Scan for the cell matching the given text and deliver its (X, Y) coordinate at center. 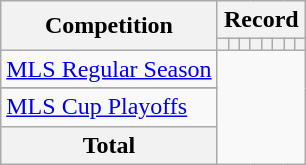
Record (261, 20)
Total (109, 145)
MLS Cup Playoffs (109, 107)
Competition (109, 26)
MLS Regular Season (109, 69)
